Extract the [x, y] coordinate from the center of the cell holding the provided text.  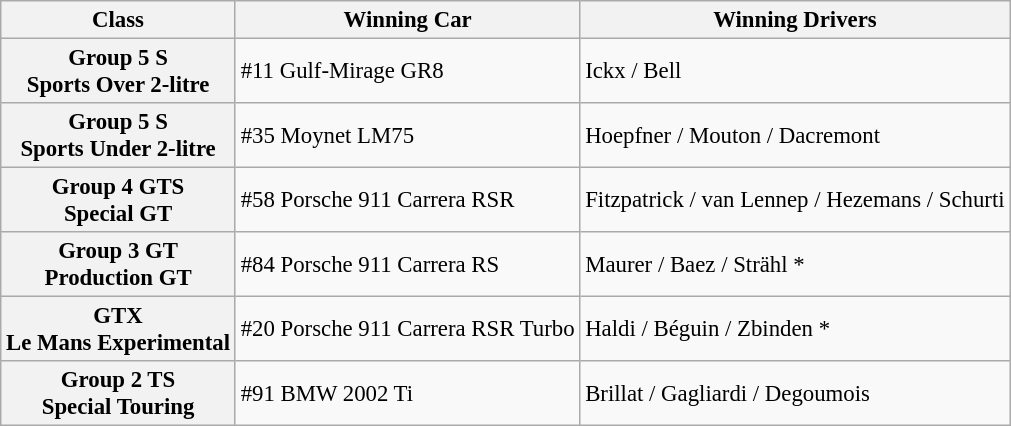
Hoepfner / Mouton / Dacremont [795, 136]
Maurer / Baez / Strähl * [795, 264]
#58 Porsche 911 Carrera RSR [408, 200]
Group 3 GT Production GT [118, 264]
Fitzpatrick / van Lennep / Hezemans / Schurti [795, 200]
Group 5 S Sports Over 2-litre [118, 72]
Group 4 GTS Special GT [118, 200]
#35 Moynet LM75 [408, 136]
#11 Gulf-Mirage GR8 [408, 72]
Winning Drivers [795, 20]
#84 Porsche 911 Carrera RS [408, 264]
#20 Porsche 911 Carrera RSR Turbo [408, 330]
Class [118, 20]
Ickx / Bell [795, 72]
Winning Car [408, 20]
Group 5 S Sports Under 2-litre [118, 136]
GTX Le Mans Experimental [118, 330]
Haldi / Béguin / Zbinden * [795, 330]
